Search for the cell housing the specified text and yield its [X, Y] center coordinate. 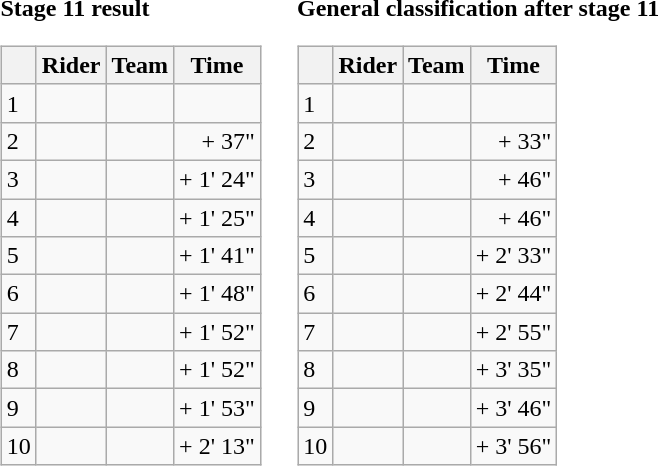
+ 2' 44" [514, 294]
+ 33" [514, 141]
+ 2' 33" [514, 256]
+ 2' 55" [514, 332]
+ 1' 24" [218, 179]
+ 2' 13" [218, 446]
+ 1' 53" [218, 408]
+ 37" [218, 141]
+ 3' 56" [514, 446]
+ 1' 41" [218, 256]
+ 3' 35" [514, 370]
+ 1' 25" [218, 217]
+ 1' 48" [218, 294]
+ 3' 46" [514, 408]
